Extract the [X, Y] coordinate from the center of the cell holding the provided text.  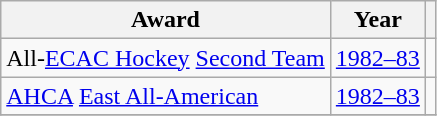
All-ECAC Hockey Second Team [166, 58]
Year [378, 20]
AHCA East All-American [166, 96]
Award [166, 20]
